Pinpoint the cell where the given text exists, returning its (X, Y) midpoint coordinate. 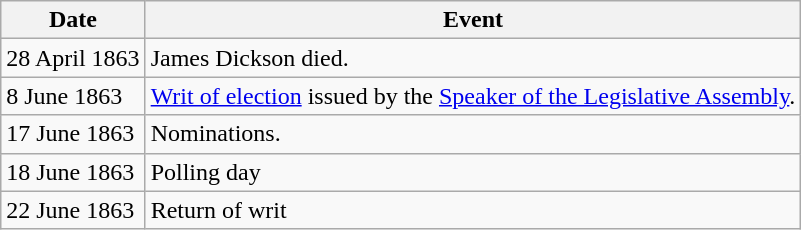
Writ of election issued by the Speaker of the Legislative Assembly. (473, 96)
Date (73, 20)
Return of writ (473, 210)
Nominations. (473, 134)
18 June 1863 (73, 172)
Polling day (473, 172)
Event (473, 20)
James Dickson died. (473, 58)
17 June 1863 (73, 134)
8 June 1863 (73, 96)
22 June 1863 (73, 210)
28 April 1863 (73, 58)
